Scan for the cell matching the given text and deliver its (X, Y) coordinate at center. 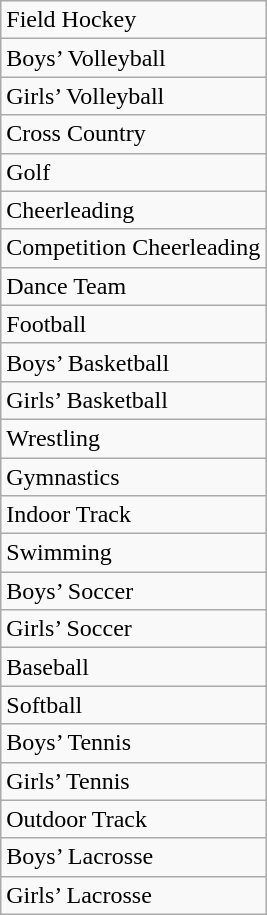
Wrestling (134, 438)
Girls’ Tennis (134, 781)
Swimming (134, 553)
Outdoor Track (134, 819)
Softball (134, 705)
Gymnastics (134, 477)
Football (134, 324)
Boys’ Tennis (134, 743)
Cheerleading (134, 210)
Boys’ Soccer (134, 591)
Boys’ Basketball (134, 362)
Girls’ Lacrosse (134, 895)
Competition Cheerleading (134, 248)
Girls’ Soccer (134, 629)
Boys’ Volleyball (134, 58)
Baseball (134, 667)
Cross Country (134, 134)
Indoor Track (134, 515)
Dance Team (134, 286)
Girls’ Basketball (134, 400)
Boys’ Lacrosse (134, 857)
Girls’ Volleyball (134, 96)
Field Hockey (134, 20)
Golf (134, 172)
